Return [X, Y] of the center of cell containing provided text 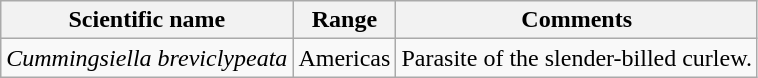
Parasite of the slender-billed curlew. [577, 58]
Cummingsiella breviclypeata [147, 58]
Scientific name [147, 20]
Comments [577, 20]
Range [344, 20]
Americas [344, 58]
